Locate the cell with the specified text and output its [x, y] center coordinate. 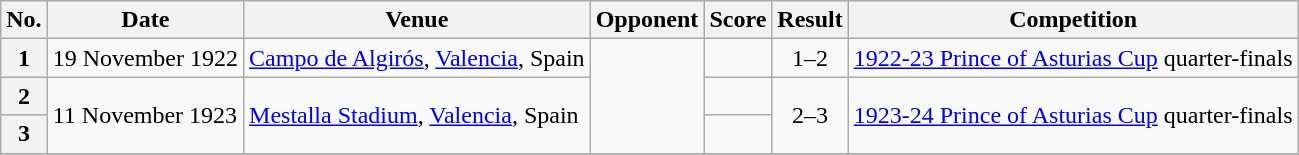
1–2 [810, 58]
Date [145, 20]
Competition [1073, 20]
Score [738, 20]
Result [810, 20]
1922-23 Prince of Asturias Cup quarter-finals [1073, 58]
19 November 1922 [145, 58]
11 November 1923 [145, 115]
2 [24, 96]
1923-24 Prince of Asturias Cup quarter-finals [1073, 115]
Campo de Algirós, Valencia, Spain [418, 58]
1 [24, 58]
No. [24, 20]
Opponent [647, 20]
2–3 [810, 115]
Mestalla Stadium, Valencia, Spain [418, 115]
3 [24, 134]
Venue [418, 20]
